For the text-containing cell, return its midpoint in [X, Y] coordinate format. 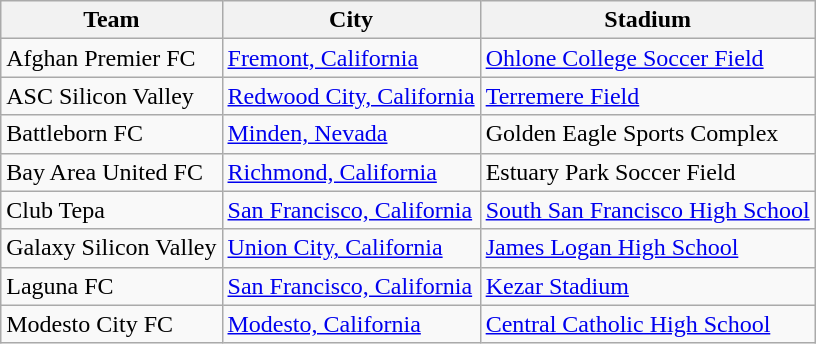
Ohlone College Soccer Field [648, 58]
Laguna FC [112, 286]
Redwood City, California [351, 96]
Stadium [648, 20]
Kezar Stadium [648, 286]
Richmond, California [351, 172]
ASC Silicon Valley [112, 96]
Club Tepa [112, 210]
Afghan Premier FC [112, 58]
Central Catholic High School [648, 324]
James Logan High School [648, 248]
Terremere Field [648, 96]
Estuary Park Soccer Field [648, 172]
Battleborn FC [112, 134]
Team [112, 20]
Modesto, California [351, 324]
Galaxy Silicon Valley [112, 248]
Fremont, California [351, 58]
Bay Area United FC [112, 172]
Union City, California [351, 248]
South San Francisco High School [648, 210]
Modesto City FC [112, 324]
Minden, Nevada [351, 134]
Golden Eagle Sports Complex [648, 134]
City [351, 20]
